Identify which cell holds the provided text, then report its (x, y) central coordinate. 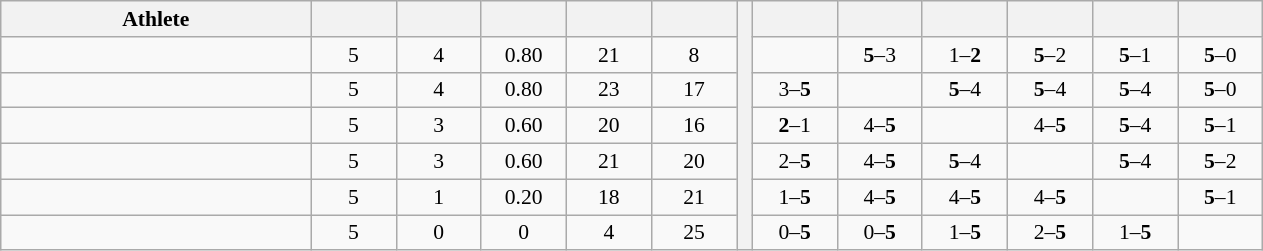
25 (694, 233)
0.20 (524, 197)
16 (694, 126)
3–5 (794, 90)
1–2 (964, 55)
2–1 (794, 126)
18 (608, 197)
23 (608, 90)
1 (438, 197)
8 (694, 55)
5–3 (880, 55)
Athlete (156, 19)
17 (694, 90)
